Provide the [x, y] coordinate of the cell's center where the given text is located.  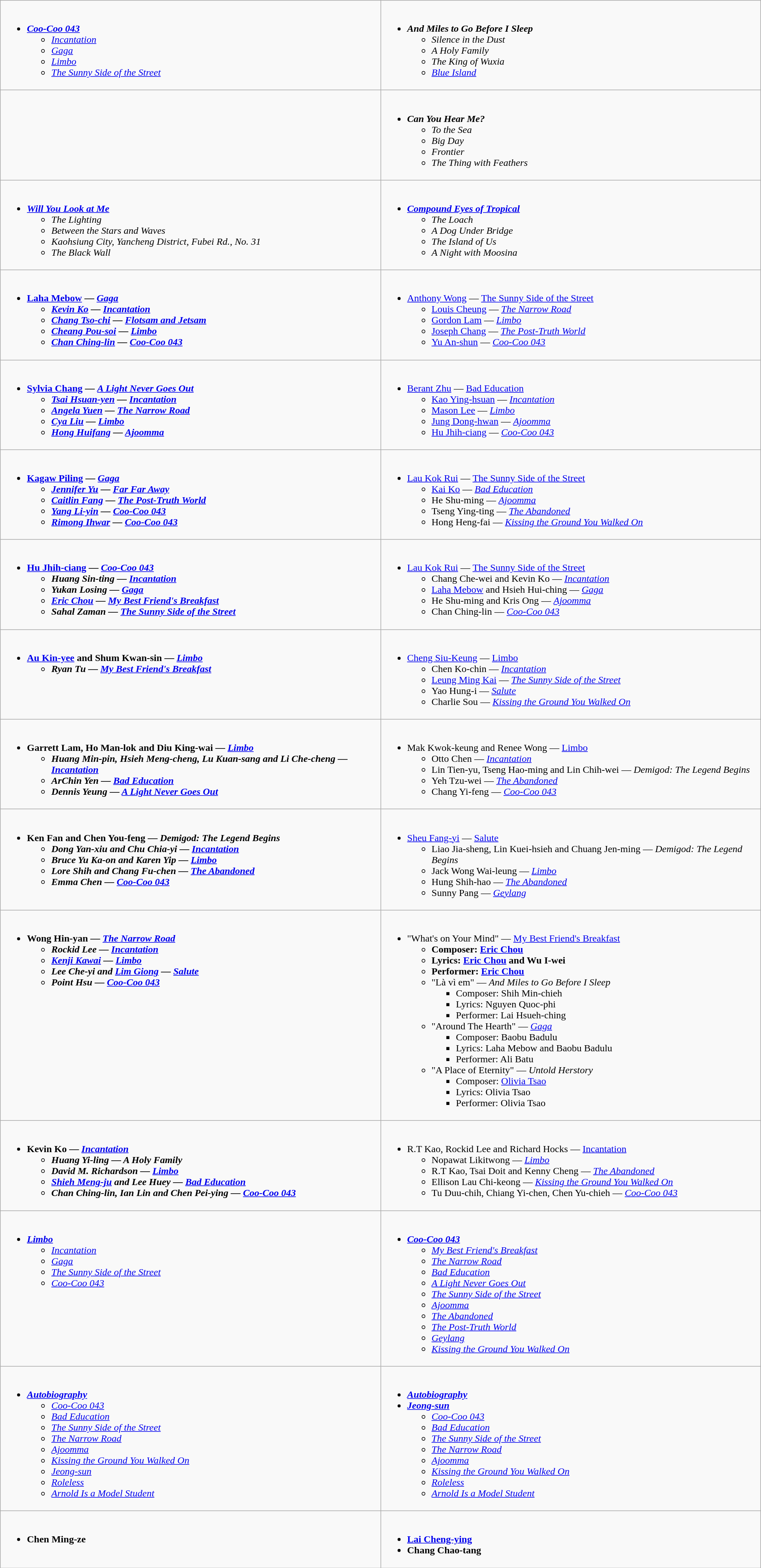
Compound Eyes of TropicalThe LoachA Dog Under BridgeThe Island of UsA Night with Moosina [571, 225]
LimboIncantationGagaThe Sunny Side of the StreetCoo-Coo 043 [190, 1289]
Lai Cheng-yingChang Chao-tang [571, 1540]
Berant Zhu — Bad EducationKao Ying-hsuan — IncantationMason Lee — LimboJung Dong-hwan — AjoommaHu Jhih-ciang — Coo-Coo 043 [571, 405]
Kagaw Piling — GagaJennifer Yu — Far Far AwayCaitlin Fang — The Post-Truth WorldYang Li-yin — Coo-Coo 043Rimong Ihwar — Coo-Coo 043 [190, 494]
Will You Look at MeThe LightingBetween the Stars and WavesKaohsiung City, Yancheng District, Fubei Rd., No. 31The Black Wall [190, 225]
Chen Ming-ze [190, 1540]
And Miles to Go Before I SleepSilence in the DustA Holy FamilyThe King of WuxiaBlue Island [571, 46]
Can You Hear Me?To the SeaBig DayFrontierThe Thing with Feathers [571, 135]
Sylvia Chang — A Light Never Goes OutTsai Hsuan-yen — IncantationAngela Yuen — The Narrow RoadCya Liu — LimboHong Huifang — Ajoomma [190, 405]
Wong Hin-yan — The Narrow RoadRockid Lee — IncantationKenji Kawai — LimboLee Che-yi and Lim Giong — SalutePoint Hsu — Coo-Coo 043 [190, 1015]
Laha Mebow — GagaKevin Ko — IncantationChang Tso-chi — Flotsam and JetsamCheang Pou-soi — LimboChan Ching-lin — Coo-Coo 043 [190, 315]
Coo-Coo 043IncantationGagaLimboThe Sunny Side of the Street [190, 46]
Au Kin-yee and Shum Kwan-sin — LimboRyan Tu — My Best Friend's Breakfast [190, 674]
